Determine the (X, Y) coordinate at the center of the cell enclosing the given text.  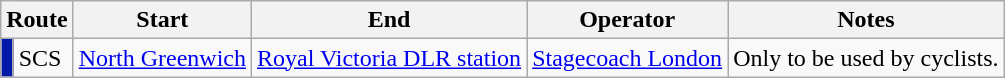
Operator (628, 20)
End (388, 20)
Royal Victoria DLR station (388, 58)
Route (37, 20)
Only to be used by cyclists. (866, 58)
North Greenwich (162, 58)
Notes (866, 20)
Stagecoach London (628, 58)
SCS (43, 58)
Start (162, 20)
